Pinpoint the cell where the given text exists, returning its [x, y] midpoint coordinate. 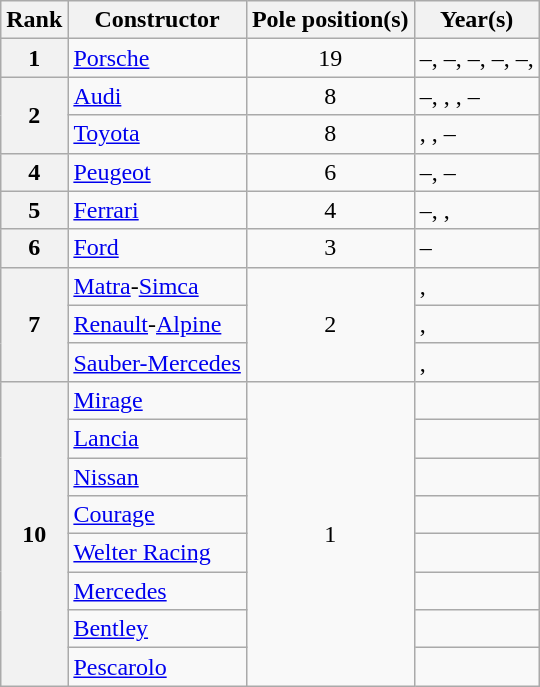
Ford [157, 248]
–, , [476, 210]
–, –, –, –, –, [476, 58]
–, – [476, 172]
Renault-Alpine [157, 324]
Year(s) [476, 20]
Mercedes [157, 591]
Nissan [157, 477]
Mirage [157, 400]
Audi [157, 96]
5 [34, 210]
, , – [476, 134]
19 [330, 58]
10 [34, 533]
Bentley [157, 629]
– [476, 248]
Toyota [157, 134]
Porsche [157, 58]
Constructor [157, 20]
Peugeot [157, 172]
Matra-Simca [157, 286]
–, , , – [476, 96]
3 [330, 248]
Courage [157, 515]
Welter Racing [157, 553]
7 [34, 324]
Pescarolo [157, 667]
Sauber-Mercedes [157, 362]
Ferrari [157, 210]
Pole position(s) [330, 20]
Rank [34, 20]
Lancia [157, 438]
